Locate the cell with the specified text and output its (X, Y) center coordinate. 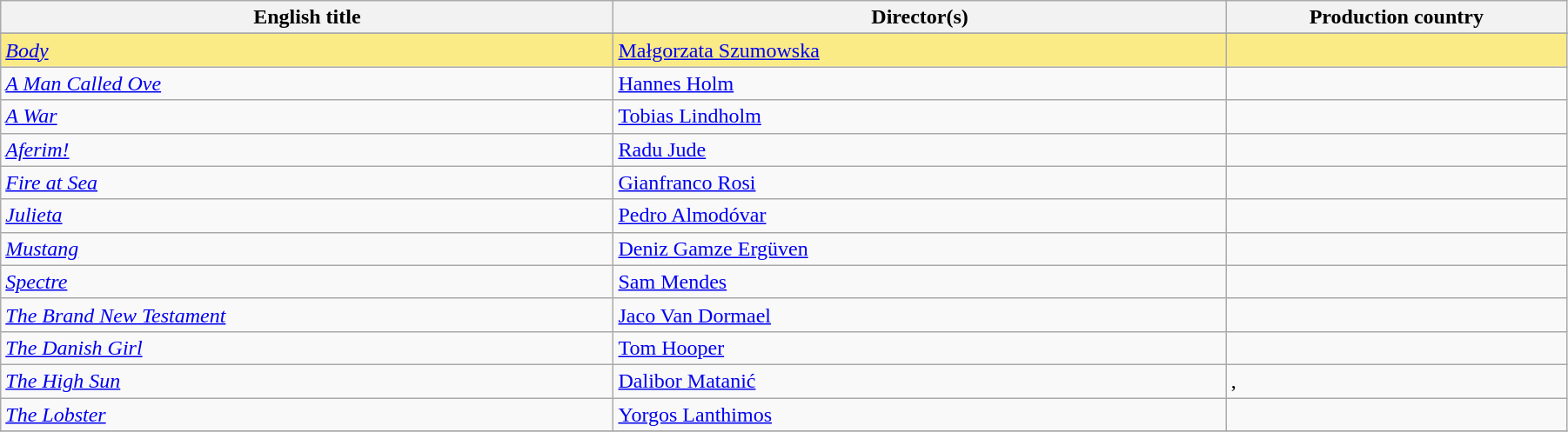
Jaco Van Dormael (920, 315)
A Man Called Ove (307, 83)
Mustang (307, 249)
Hannes Holm (920, 83)
Deniz Gamze Ergüven (920, 249)
The High Sun (307, 381)
Yorgos Lanthimos (920, 415)
Tobias Lindholm (920, 116)
Julieta (307, 216)
Fire at Sea (307, 183)
Director(s) (920, 17)
Aferim! (307, 150)
Gianfranco Rosi (920, 183)
Tom Hooper (920, 348)
Pedro Almodóvar (920, 216)
Production country (1396, 17)
Spectre (307, 282)
Body (307, 50)
Dalibor Matanić (920, 381)
Radu Jude (920, 150)
, (1396, 381)
English title (307, 17)
The Danish Girl (307, 348)
The Lobster (307, 415)
A War (307, 116)
Sam Mendes (920, 282)
Małgorzata Szumowska (920, 50)
The Brand New Testament (307, 315)
